Detect which cell encompasses the target text, then output its [x, y] center coordinate. 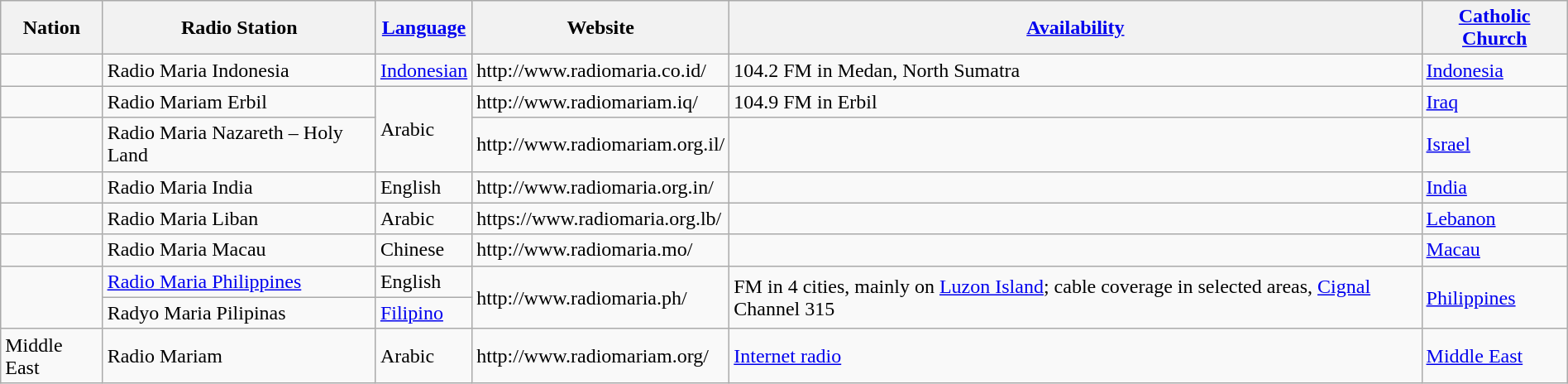
104.2 FM in Medan, North Sumatra [1075, 70]
http://www.radiomariam.org.il/ [600, 144]
Radio Mariam Erbil [239, 102]
Lebanon [1494, 218]
Indonesian [423, 70]
http://www.radiomariam.org/ [600, 356]
Indonesia [1494, 70]
Radio Maria Macau [239, 250]
Radio Maria Philippines [239, 281]
https://www.radiomaria.org.lb/ [600, 218]
Chinese [423, 250]
Radio Mariam [239, 356]
Macau [1494, 250]
http://www.radiomaria.ph/ [600, 297]
Catholic Church [1494, 28]
Radyo Maria Pilipinas [239, 313]
http://www.radiomaria.co.id/ [600, 70]
Internet radio [1075, 356]
Iraq [1494, 102]
FM in 4 cities, mainly on Luzon Island; cable coverage in selected areas, Cignal Channel 315 [1075, 297]
Radio Maria Nazareth – Holy Land [239, 144]
Radio Maria Indonesia [239, 70]
Website [600, 28]
Language [423, 28]
Radio Station [239, 28]
Philippines [1494, 297]
Radio Maria India [239, 187]
India [1494, 187]
Radio Maria Liban [239, 218]
104.9 FM in Erbil [1075, 102]
Israel [1494, 144]
Availability [1075, 28]
http://www.radiomaria.mo/ [600, 250]
http://www.radiomariam.iq/ [600, 102]
Filipino [423, 313]
http://www.radiomaria.org.in/ [600, 187]
Nation [51, 28]
